Capture the cell that displays the provided text and extract its (X, Y) central coordinate. 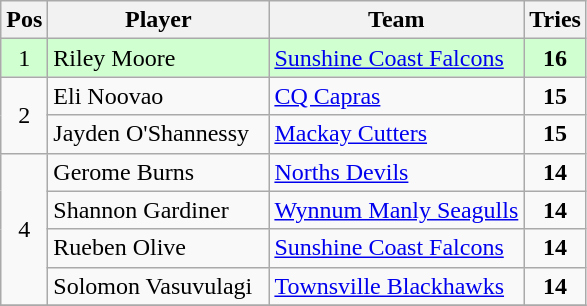
Team (396, 20)
Pos (24, 20)
Riley Moore (158, 58)
Eli Noovao (158, 96)
Wynnum Manly Seagulls (396, 210)
1 (24, 58)
16 (556, 58)
Jayden O'Shannessy (158, 134)
Norths Devils (396, 172)
Player (158, 20)
2 (24, 115)
Gerome Burns (158, 172)
Mackay Cutters (396, 134)
Rueben Olive (158, 248)
CQ Capras (396, 96)
Shannon Gardiner (158, 210)
4 (24, 229)
Tries (556, 20)
Solomon Vasuvulagi (158, 286)
Townsville Blackhawks (396, 286)
